Detect which cell encompasses the target text, then output its (x, y) center coordinate. 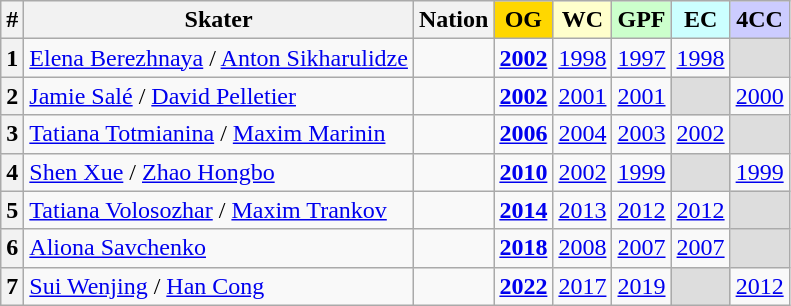
Skater (219, 20)
2010 (524, 172)
Tatiana Totmianina / Maxim Marinin (219, 134)
2003 (642, 134)
WC (582, 20)
2019 (642, 286)
5 (12, 210)
Nation (453, 20)
Sui Wenjing / Han Cong (219, 286)
2004 (582, 134)
2006 (524, 134)
Tatiana Volosozhar / Maxim Trankov (219, 210)
2022 (524, 286)
3 (12, 134)
1997 (642, 58)
Aliona Savchenko (219, 248)
1 (12, 58)
2000 (760, 96)
# (12, 20)
7 (12, 286)
2 (12, 96)
2013 (582, 210)
2014 (524, 210)
Jamie Salé / David Pelletier (219, 96)
OG (524, 20)
EC (700, 20)
2018 (524, 248)
4CC (760, 20)
2017 (582, 286)
2008 (582, 248)
GPF (642, 20)
4 (12, 172)
6 (12, 248)
Elena Berezhnaya / Anton Sikharulidze (219, 58)
Shen Xue / Zhao Hongbo (219, 172)
